Scan for the cell matching the given text and deliver its (X, Y) coordinate at center. 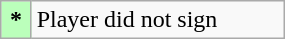
* (16, 20)
Player did not sign (158, 20)
